Return (x, y) of the center of cell containing provided text 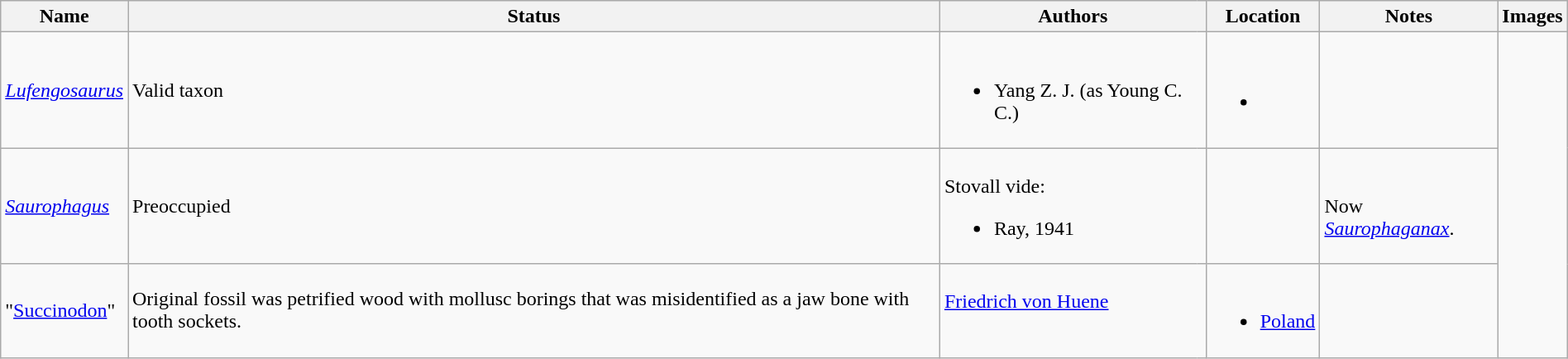
"Succinodon" (65, 311)
Lufengosaurus (65, 90)
Valid taxon (533, 90)
Images (1532, 17)
Yang Z. J. (as Young C. C.) (1068, 90)
Saurophagus (65, 206)
Now Saurophaganax. (1409, 206)
Status (533, 17)
Authors (1073, 17)
Location (1263, 17)
Poland (1263, 311)
Notes (1409, 17)
Stovall vide:Ray, 1941 (1068, 206)
Original fossil was petrified wood with mollusc borings that was misidentified as a jaw bone with tooth sockets. (533, 311)
Name (65, 17)
Friedrich von Huene (1068, 311)
Preoccupied (533, 206)
